Search for the cell housing the specified text and yield its [x, y] center coordinate. 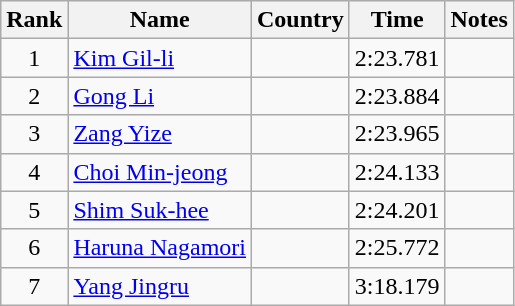
2 [34, 96]
2:25.772 [397, 248]
Kim Gil-li [160, 58]
4 [34, 172]
Yang Jingru [160, 286]
Notes [479, 20]
Country [301, 20]
Gong Li [160, 96]
3 [34, 134]
5 [34, 210]
Name [160, 20]
1 [34, 58]
Choi Min-jeong [160, 172]
Shim Suk-hee [160, 210]
Zang Yize [160, 134]
Haruna Nagamori [160, 248]
2:23.781 [397, 58]
Time [397, 20]
2:24.133 [397, 172]
Rank [34, 20]
6 [34, 248]
2:23.965 [397, 134]
7 [34, 286]
3:18.179 [397, 286]
2:24.201 [397, 210]
2:23.884 [397, 96]
